Detect which cell encompasses the target text, then output its (X, Y) center coordinate. 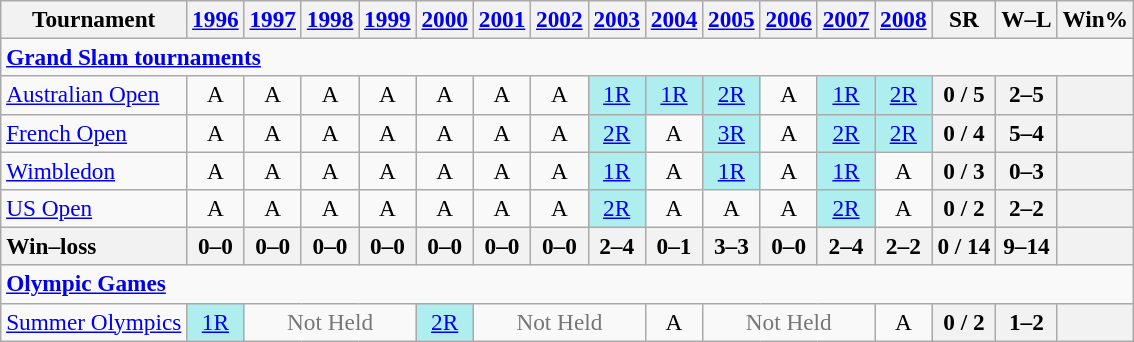
2001 (502, 19)
0–3 (1026, 170)
Win% (1095, 19)
2007 (846, 19)
2003 (616, 19)
Tournament (94, 19)
US Open (94, 208)
1–2 (1026, 322)
2006 (788, 19)
9–14 (1026, 246)
2004 (674, 19)
0 / 3 (964, 170)
0 / 14 (964, 246)
1997 (272, 19)
W–L (1026, 19)
French Open (94, 133)
2005 (732, 19)
2–5 (1026, 95)
1996 (216, 19)
2008 (904, 19)
0–1 (674, 246)
Wimbledon (94, 170)
Grand Slam tournaments (568, 57)
Win–loss (94, 246)
0 / 4 (964, 133)
1999 (388, 19)
3–3 (732, 246)
Summer Olympics (94, 322)
1998 (330, 19)
2002 (560, 19)
Olympic Games (568, 284)
3R (732, 133)
SR (964, 19)
0 / 5 (964, 95)
Australian Open (94, 95)
2000 (444, 19)
5–4 (1026, 133)
